Extract the [X, Y] coordinate from the center of the cell holding the provided text.  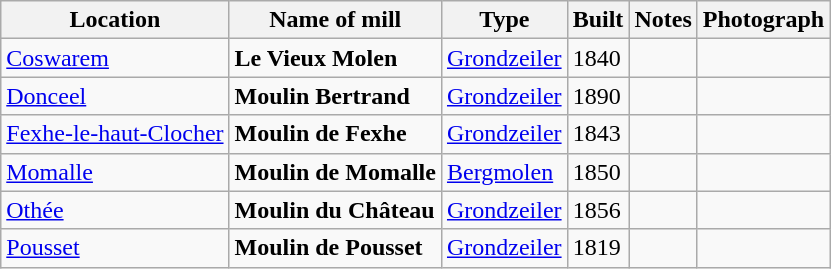
1856 [598, 210]
Type [504, 20]
Location [115, 20]
Fexhe-le-haut-Clocher [115, 134]
Othée [115, 210]
Notes [663, 20]
Built [598, 20]
1819 [598, 248]
1840 [598, 58]
Coswarem [115, 58]
Moulin de Pousset [335, 248]
1850 [598, 172]
Name of mill [335, 20]
1843 [598, 134]
Moulin de Fexhe [335, 134]
Pousset [115, 248]
1890 [598, 96]
Photograph [763, 20]
Moulin Bertrand [335, 96]
Bergmolen [504, 172]
Le Vieux Molen [335, 58]
Donceel [115, 96]
Momalle [115, 172]
Moulin de Momalle [335, 172]
Moulin du Château [335, 210]
